Locate the cell with the specified text and output its (x, y) center coordinate. 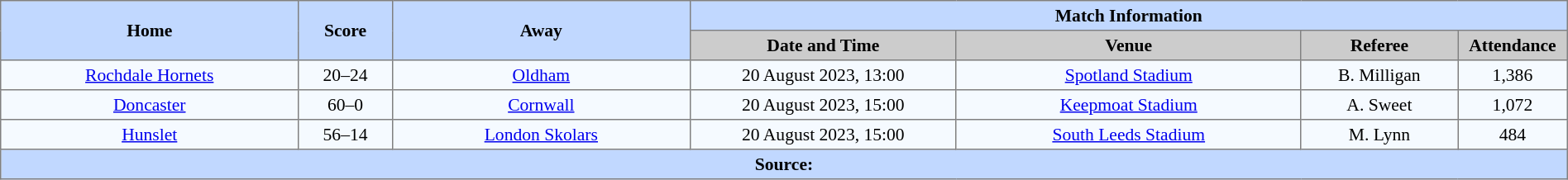
Spotland Stadium (1128, 75)
London Skolars (541, 135)
Venue (1128, 45)
1,072 (1513, 105)
South Leeds Stadium (1128, 135)
Date and Time (823, 45)
1,386 (1513, 75)
Source: (784, 164)
Away (541, 31)
B. Milligan (1379, 75)
Doncaster (150, 105)
20 August 2023, 13:00 (823, 75)
484 (1513, 135)
Oldham (541, 75)
Home (150, 31)
60–0 (346, 105)
Attendance (1513, 45)
Referee (1379, 45)
Rochdale Hornets (150, 75)
Score (346, 31)
A. Sweet (1379, 105)
Cornwall (541, 105)
M. Lynn (1379, 135)
56–14 (346, 135)
20–24 (346, 75)
Hunslet (150, 135)
Keepmoat Stadium (1128, 105)
Match Information (1128, 16)
